Find where the given text appears and provide that cell's center as [X, Y] coordinate. 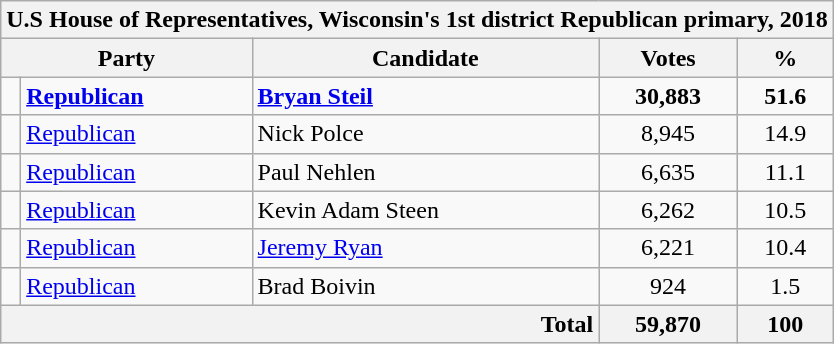
U.S House of Representatives, Wisconsin's 1st district Republican primary, 2018 [417, 20]
Kevin Adam Steen [426, 210]
Jeremy Ryan [426, 248]
% [786, 58]
6,635 [668, 172]
Party [126, 58]
Nick Polce [426, 134]
14.9 [786, 134]
Votes [668, 58]
Paul Nehlen [426, 172]
924 [668, 286]
51.6 [786, 96]
10.4 [786, 248]
59,870 [668, 324]
Brad Boivin [426, 286]
8,945 [668, 134]
Candidate [426, 58]
30,883 [668, 96]
11.1 [786, 172]
Total [300, 324]
10.5 [786, 210]
6,221 [668, 248]
Bryan Steil [426, 96]
1.5 [786, 286]
6,262 [668, 210]
100 [786, 324]
